For the text-containing cell, return its midpoint in [x, y] coordinate format. 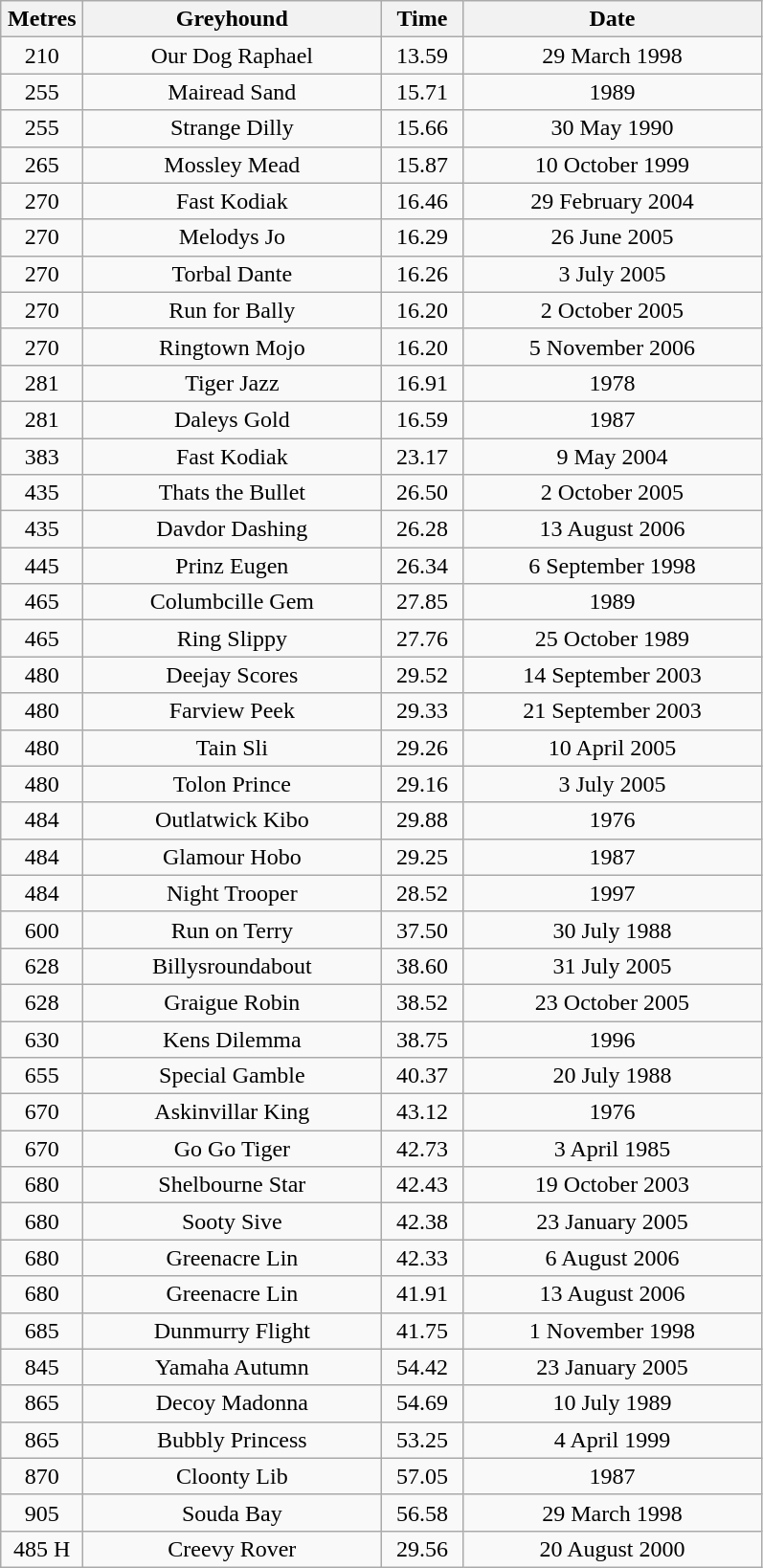
Decoy Madonna [232, 1403]
Tain Sli [232, 748]
685 [42, 1331]
20 July 1988 [613, 1076]
10 July 1989 [613, 1403]
Cloonty Lib [232, 1476]
Glamour Hobo [232, 857]
210 [42, 56]
29 February 2004 [613, 201]
Go Go Tiger [232, 1149]
Dunmurry Flight [232, 1331]
10 April 2005 [613, 748]
Date [613, 19]
26 June 2005 [613, 237]
485 H [42, 1549]
Daleys Gold [232, 419]
Bubbly Princess [232, 1440]
Shelbourne Star [232, 1185]
23.17 [422, 457]
Davdor Dashing [232, 529]
Farview Peek [232, 711]
Strange Dilly [232, 128]
Our Dog Raphael [232, 56]
Special Gamble [232, 1076]
15.87 [422, 165]
16.91 [422, 383]
845 [42, 1367]
54.69 [422, 1403]
29.88 [422, 820]
Tolon Prince [232, 784]
Greyhound [232, 19]
40.37 [422, 1076]
6 August 2006 [613, 1258]
14 September 2003 [613, 675]
265 [42, 165]
Deejay Scores [232, 675]
Yamaha Autumn [232, 1367]
41.91 [422, 1294]
Outlatwick Kibo [232, 820]
Night Trooper [232, 893]
29.33 [422, 711]
56.58 [422, 1512]
15.66 [422, 128]
13.59 [422, 56]
16.59 [422, 419]
26.34 [422, 566]
10 October 1999 [613, 165]
16.29 [422, 237]
Columbcille Gem [232, 602]
29.52 [422, 675]
21 September 2003 [613, 711]
Askinvillar King [232, 1112]
Sooty Sive [232, 1221]
41.75 [422, 1331]
43.12 [422, 1112]
23 October 2005 [613, 1002]
30 July 1988 [613, 930]
445 [42, 566]
38.52 [422, 1002]
29.26 [422, 748]
15.71 [422, 92]
Thats the Bullet [232, 493]
42.38 [422, 1221]
30 May 1990 [613, 128]
9 May 2004 [613, 457]
53.25 [422, 1440]
383 [42, 457]
Mairead Sand [232, 92]
Run for Bally [232, 310]
Graigue Robin [232, 1002]
29.25 [422, 857]
905 [42, 1512]
Run on Terry [232, 930]
Mossley Mead [232, 165]
Torbal Dante [232, 274]
1997 [613, 893]
27.85 [422, 602]
26.50 [422, 493]
Souda Bay [232, 1512]
4 April 1999 [613, 1440]
Creevy Rover [232, 1549]
1 November 1998 [613, 1331]
870 [42, 1476]
37.50 [422, 930]
5 November 2006 [613, 347]
Billysroundabout [232, 966]
31 July 2005 [613, 966]
42.43 [422, 1185]
16.26 [422, 274]
Prinz Eugen [232, 566]
27.76 [422, 638]
655 [42, 1076]
20 August 2000 [613, 1549]
42.73 [422, 1149]
Melodys Jo [232, 237]
600 [42, 930]
26.28 [422, 529]
57.05 [422, 1476]
38.75 [422, 1039]
19 October 2003 [613, 1185]
29.16 [422, 784]
29.56 [422, 1549]
16.46 [422, 201]
25 October 1989 [613, 638]
Ring Slippy [232, 638]
6 September 1998 [613, 566]
54.42 [422, 1367]
Tiger Jazz [232, 383]
28.52 [422, 893]
630 [42, 1039]
Metres [42, 19]
1996 [613, 1039]
3 April 1985 [613, 1149]
38.60 [422, 966]
1978 [613, 383]
Time [422, 19]
Kens Dilemma [232, 1039]
Ringtown Mojo [232, 347]
42.33 [422, 1258]
